Locate the cell with the specified text and output its (x, y) center coordinate. 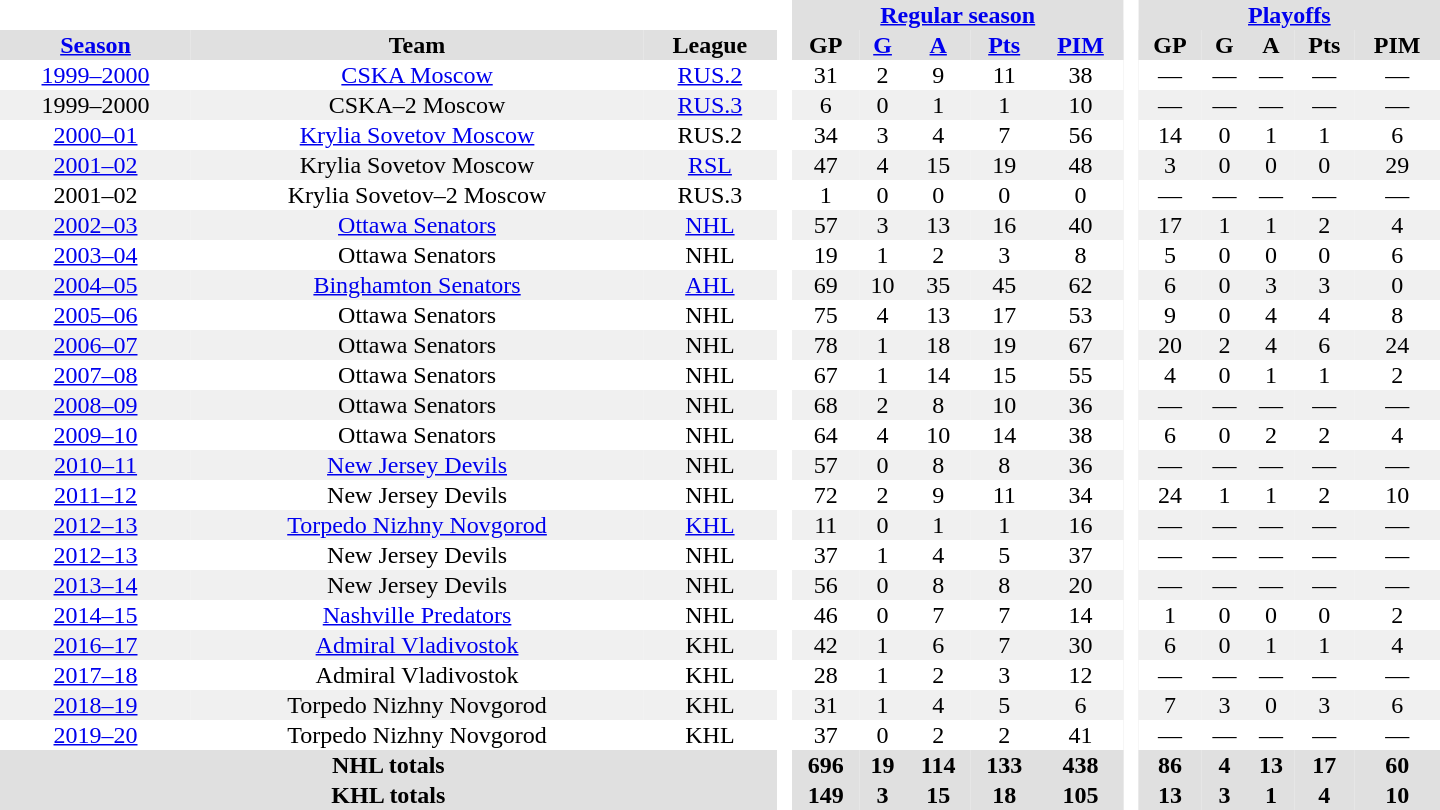
Nashville Predators (417, 615)
68 (826, 405)
30 (1080, 645)
28 (826, 675)
Krylia Sovetov–2 Moscow (417, 195)
KHL totals (388, 795)
2008–09 (96, 405)
75 (826, 315)
696 (826, 765)
29 (1397, 165)
CSKA–2 Moscow (417, 105)
53 (1080, 315)
64 (826, 435)
2014–15 (96, 615)
40 (1080, 225)
42 (826, 645)
55 (1080, 375)
2018–19 (96, 705)
CSKA Moscow (417, 75)
62 (1080, 285)
Regular season (958, 15)
AHL (710, 285)
72 (826, 495)
2002–03 (96, 225)
2016–17 (96, 645)
105 (1080, 795)
48 (1080, 165)
NHL totals (388, 765)
Binghamton Senators (417, 285)
149 (826, 795)
2010–11 (96, 465)
RSL (710, 165)
2011–12 (96, 495)
45 (1004, 285)
2004–05 (96, 285)
69 (826, 285)
86 (1170, 765)
2005–06 (96, 315)
438 (1080, 765)
League (710, 45)
2017–18 (96, 675)
41 (1080, 735)
2009–10 (96, 435)
60 (1397, 765)
Season (96, 45)
46 (826, 615)
Team (417, 45)
133 (1004, 765)
Playoffs (1290, 15)
2013–14 (96, 585)
114 (938, 765)
2019–20 (96, 735)
12 (1080, 675)
2006–07 (96, 345)
35 (938, 285)
2003–04 (96, 255)
2000–01 (96, 135)
78 (826, 345)
2007–08 (96, 375)
47 (826, 165)
